Return [x, y] of the center of cell containing provided text 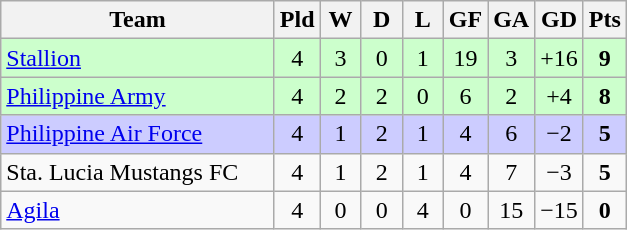
Stallion [138, 58]
Philippine Army [138, 96]
GA [512, 20]
Philippine Air Force [138, 134]
−3 [560, 172]
Agila [138, 210]
GF [465, 20]
7 [512, 172]
GD [560, 20]
−2 [560, 134]
W [340, 20]
+4 [560, 96]
Pld [297, 20]
Pts [604, 20]
D [382, 20]
15 [512, 210]
8 [604, 96]
L [422, 20]
−15 [560, 210]
Sta. Lucia Mustangs FC [138, 172]
+16 [560, 58]
Team [138, 20]
19 [465, 58]
9 [604, 58]
